For the text-containing cell, return its midpoint in [X, Y] coordinate format. 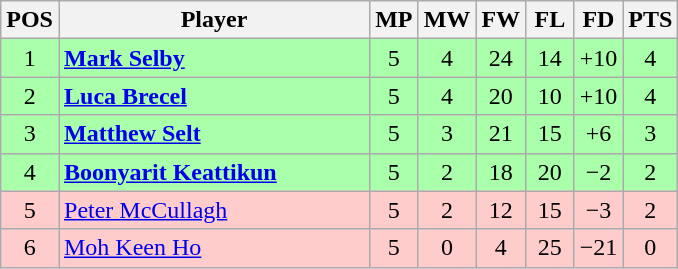
10 [550, 96]
FL [550, 20]
+6 [598, 134]
21 [501, 134]
Luca Brecel [214, 96]
MP [394, 20]
POS [30, 20]
MW [447, 20]
Matthew Selt [214, 134]
−21 [598, 248]
24 [501, 58]
−2 [598, 172]
14 [550, 58]
25 [550, 248]
FW [501, 20]
1 [30, 58]
6 [30, 248]
Boonyarit Keattikun [214, 172]
FD [598, 20]
12 [501, 210]
Mark Selby [214, 58]
Peter McCullagh [214, 210]
Moh Keen Ho [214, 248]
18 [501, 172]
PTS [650, 20]
−3 [598, 210]
Player [214, 20]
